Identify which cell holds the provided text, then report its (X, Y) central coordinate. 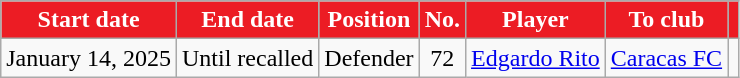
January 14, 2025 (89, 58)
Caracas FC (666, 58)
No. (442, 20)
72 (442, 58)
Position (369, 20)
Player (536, 20)
Until recalled (247, 58)
End date (247, 20)
To club (666, 20)
Edgardo Rito (536, 58)
Start date (89, 20)
Defender (369, 58)
